Return the (x, y) coordinate for the center point of the cell that contains the specified text.  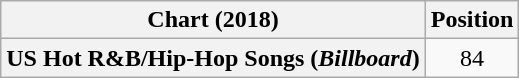
Position (472, 20)
84 (472, 58)
US Hot R&B/Hip-Hop Songs (Billboard) (213, 58)
Chart (2018) (213, 20)
